Determine the (X, Y) coordinate at the center of the cell enclosing the given text.  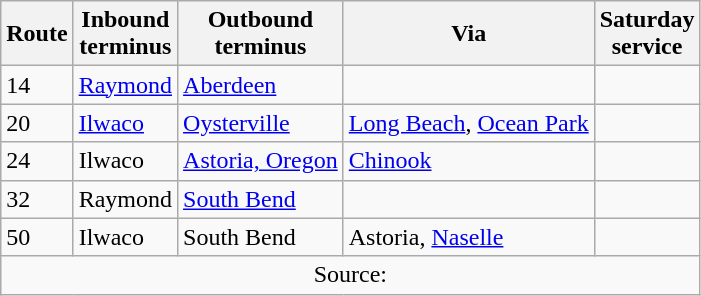
Saturdayservice (647, 34)
24 (37, 161)
Chinook (468, 161)
Oysterville (261, 123)
14 (37, 85)
20 (37, 123)
Outboundterminus (261, 34)
Inboundterminus (125, 34)
32 (37, 199)
Source: (350, 275)
Astoria, Naselle (468, 237)
Aberdeen (261, 85)
Long Beach, Ocean Park (468, 123)
Astoria, Oregon (261, 161)
50 (37, 237)
Via (468, 34)
Route (37, 34)
